Detect which cell encompasses the target text, then output its [x, y] center coordinate. 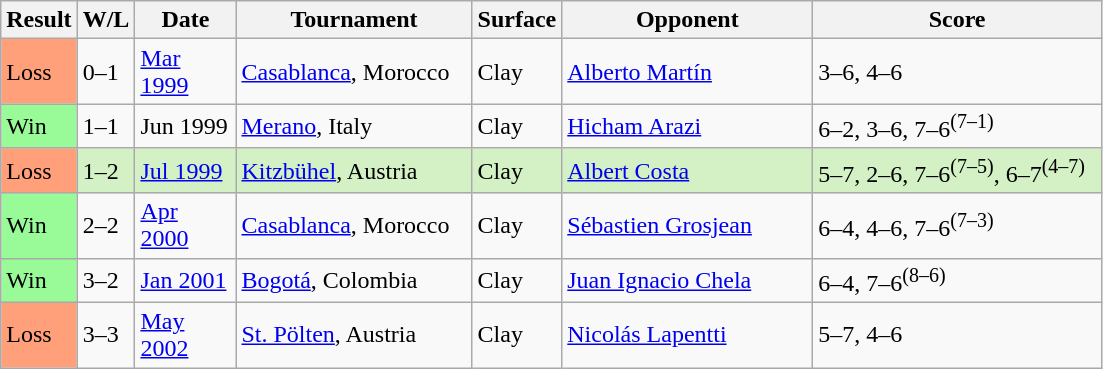
3–3 [106, 336]
Merano, Italy [354, 126]
5–7, 2–6, 7–6(7–5), 6–7(4–7) [958, 170]
0–1 [106, 72]
6–4, 7–6(8–6) [958, 280]
Alberto Martín [688, 72]
Surface [517, 20]
Jun 1999 [186, 126]
3–2 [106, 280]
St. Pölten, Austria [354, 336]
Jul 1999 [186, 170]
Albert Costa [688, 170]
Sébastien Grosjean [688, 226]
Bogotá, Colombia [354, 280]
Result [39, 20]
Juan Ignacio Chela [688, 280]
Nicolás Lapentti [688, 336]
6–4, 4–6, 7–6(7–3) [958, 226]
W/L [106, 20]
1–2 [106, 170]
May 2002 [186, 336]
Mar 1999 [186, 72]
Apr 2000 [186, 226]
1–1 [106, 126]
5–7, 4–6 [958, 336]
Date [186, 20]
Opponent [688, 20]
3–6, 4–6 [958, 72]
Score [958, 20]
Kitzbühel, Austria [354, 170]
6–2, 3–6, 7–6(7–1) [958, 126]
Tournament [354, 20]
Hicham Arazi [688, 126]
2–2 [106, 226]
Jan 2001 [186, 280]
